Determine the [X, Y] coordinate at the center of the cell enclosing the given text.  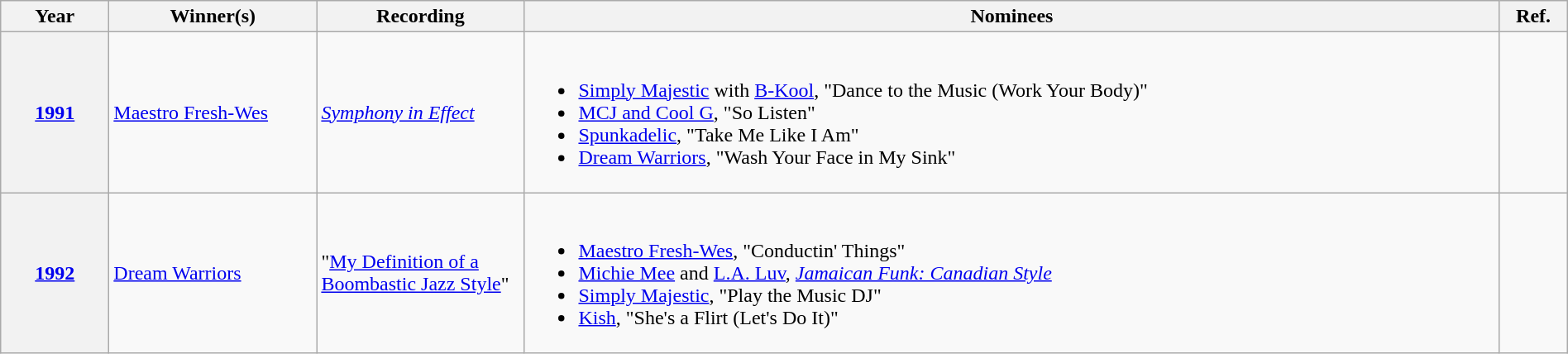
Nominees [1012, 17]
Ref. [1533, 17]
1992 [55, 273]
"My Definition of a Boombastic Jazz Style" [420, 273]
1991 [55, 112]
Recording [420, 17]
Symphony in Effect [420, 112]
Dream Warriors [213, 273]
Maestro Fresh-Wes [213, 112]
Year [55, 17]
Winner(s) [213, 17]
